Return the (x, y) coordinate for the center point of the cell that contains the specified text.  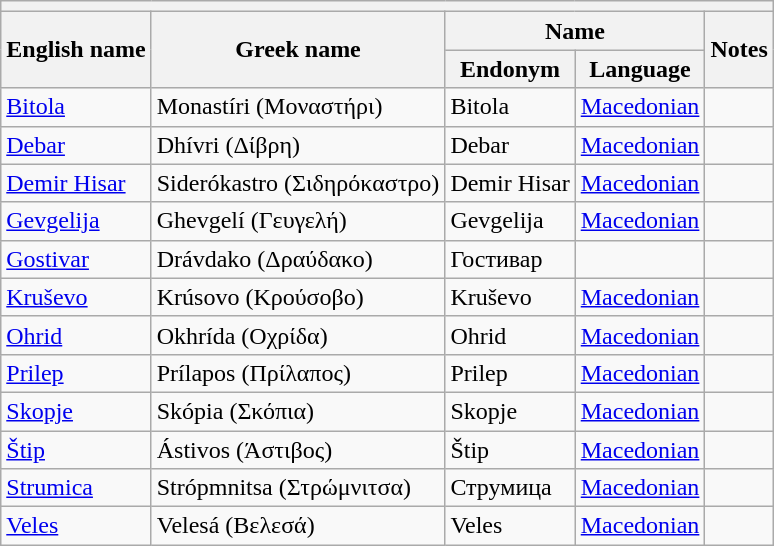
Monastíri (Μοναστήρι) (298, 107)
English name (76, 50)
Prílapos (Πρίλαπος) (298, 373)
Language (640, 69)
Dhívri (Δίβρη) (298, 145)
Krúsovo (Κρούσοβο) (298, 297)
Drávdako (Δραύδακο) (298, 259)
Skópia (Σκόπια) (298, 411)
Notes (739, 50)
Strumica (76, 488)
Endonym (510, 69)
Gostivar (76, 259)
Струмица (510, 488)
Strópmnitsa (Στρώμνιτσα) (298, 488)
Siderókastro (Σιδηρόκαστρο) (298, 183)
Velesá (Βελεσά) (298, 526)
Okhrída (Οχρίδα) (298, 335)
Greek name (298, 50)
Гостивар (510, 259)
Ghevgelí (Γευγελή) (298, 221)
Name (575, 31)
Ástivos (Άστιβος) (298, 449)
